Search for the cell housing the specified text and yield its [x, y] center coordinate. 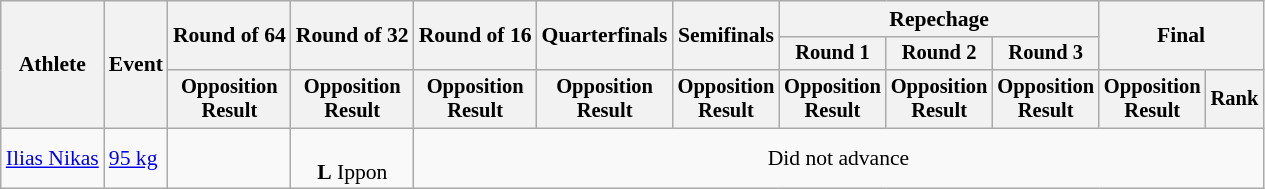
Round 1 [832, 54]
Athlete [52, 64]
Round 2 [940, 54]
95 kg [136, 158]
Final [1181, 36]
Ilias Nikas [52, 158]
Repechage [939, 19]
Round of 64 [230, 36]
Round 3 [1046, 54]
Semifinals [726, 36]
Did not advance [838, 158]
Rank [1235, 99]
Event [136, 64]
Quarterfinals [605, 36]
L Ippon [352, 158]
Round of 32 [352, 36]
Round of 16 [476, 36]
